Extract the (X, Y) coordinate from the center of the cell holding the provided text.  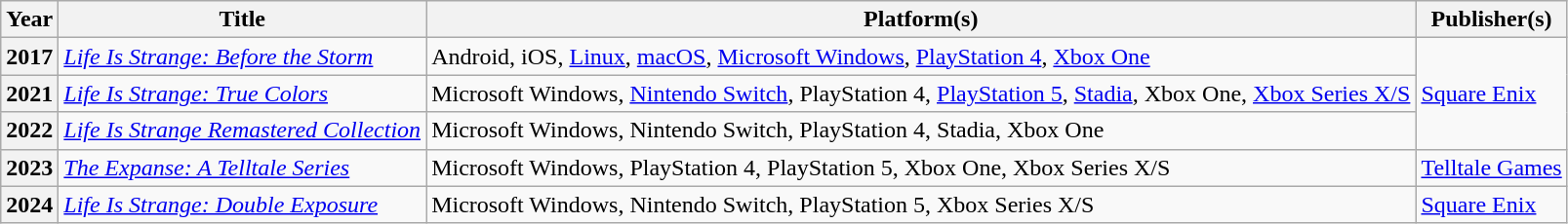
2022 (29, 131)
Platform(s) (921, 19)
Life Is Strange: Before the Storm (242, 56)
2024 (29, 205)
Microsoft Windows, PlayStation 4, PlayStation 5, Xbox One, Xbox Series X/S (921, 168)
Title (242, 19)
Life Is Strange: Double Exposure (242, 205)
Year (29, 19)
2023 (29, 168)
Publisher(s) (1491, 19)
The Expanse: A Telltale Series (242, 168)
Life Is Strange: True Colors (242, 93)
Microsoft Windows, Nintendo Switch, PlayStation 4, PlayStation 5, Stadia, Xbox One, Xbox Series X/S (921, 93)
Telltale Games (1491, 168)
2021 (29, 93)
Microsoft Windows, Nintendo Switch, PlayStation 5, Xbox Series X/S (921, 205)
Android, iOS, Linux, macOS, Microsoft Windows, PlayStation 4, Xbox One (921, 56)
Life Is Strange Remastered Collection (242, 131)
2017 (29, 56)
Microsoft Windows, Nintendo Switch, PlayStation 4, Stadia, Xbox One (921, 131)
